Identify which cell holds the provided text, then report its [X, Y] central coordinate. 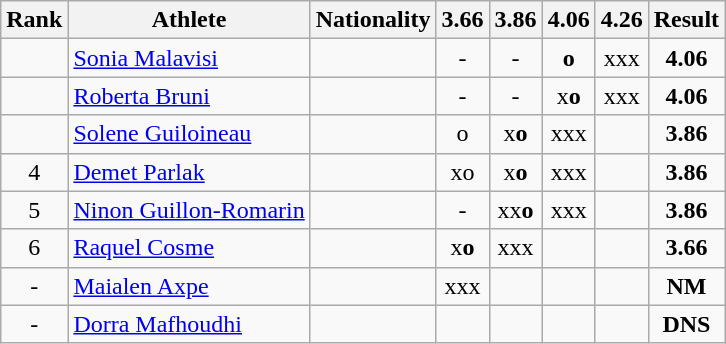
Raquel Cosme [189, 248]
DNS [686, 324]
Demet Parlak [189, 172]
4.26 [622, 20]
Roberta Bruni [189, 96]
Sonia Malavisi [189, 58]
NM [686, 286]
5 [34, 210]
6 [34, 248]
Result [686, 20]
Dorra Mafhoudhi [189, 324]
Rank [34, 20]
Solene Guiloineau [189, 134]
4 [34, 172]
Maialen Axpe [189, 286]
Nationality [373, 20]
Athlete [189, 20]
xxo [516, 210]
Ninon Guillon-Romarin [189, 210]
